Provide the (x, y) coordinate of the cell's center where the given text is located.  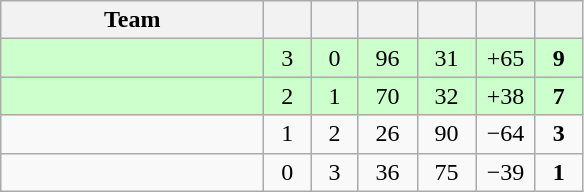
32 (446, 96)
36 (388, 172)
+38 (506, 96)
−64 (506, 134)
70 (388, 96)
31 (446, 58)
90 (446, 134)
+65 (506, 58)
Team (132, 20)
7 (558, 96)
9 (558, 58)
−39 (506, 172)
96 (388, 58)
26 (388, 134)
75 (446, 172)
